Scan for the cell matching the given text and deliver its [x, y] coordinate at center. 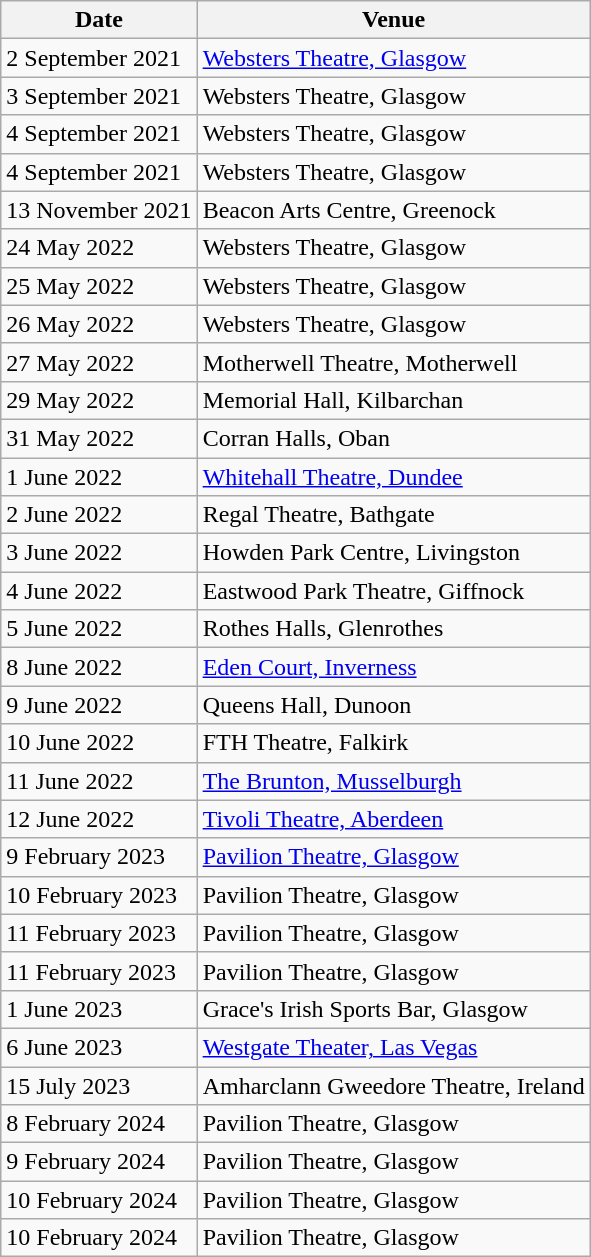
Eastwood Park Theatre, Giffnock [394, 591]
2 June 2022 [99, 515]
Rothes Halls, Glenrothes [394, 629]
9 February 2023 [99, 857]
26 May 2022 [99, 324]
Howden Park Centre, Livingston [394, 553]
11 June 2022 [99, 781]
Venue [394, 20]
5 June 2022 [99, 629]
Amharclann Gweedore Theatre, Ireland [394, 1085]
13 November 2021 [99, 210]
4 June 2022 [99, 591]
9 June 2022 [99, 705]
27 May 2022 [99, 362]
Tivoli Theatre, Aberdeen [394, 819]
Westgate Theater, Las Vegas [394, 1047]
2 September 2021 [99, 58]
The Brunton, Musselburgh [394, 781]
12 June 2022 [99, 819]
Corran Halls, Oban [394, 438]
8 June 2022 [99, 667]
25 May 2022 [99, 286]
Eden Court, Inverness [394, 667]
Regal Theatre, Bathgate [394, 515]
1 June 2023 [99, 1009]
Motherwell Theatre, Motherwell [394, 362]
Grace's Irish Sports Bar, Glasgow [394, 1009]
Date [99, 20]
24 May 2022 [99, 248]
Whitehall Theatre, Dundee [394, 477]
31 May 2022 [99, 438]
FTH Theatre, Falkirk [394, 743]
1 June 2022 [99, 477]
10 June 2022 [99, 743]
29 May 2022 [99, 400]
3 June 2022 [99, 553]
15 July 2023 [99, 1085]
Memorial Hall, Kilbarchan [394, 400]
8 February 2024 [99, 1124]
10 February 2023 [99, 895]
Queens Hall, Dunoon [394, 705]
3 September 2021 [99, 96]
Beacon Arts Centre, Greenock [394, 210]
9 February 2024 [99, 1162]
6 June 2023 [99, 1047]
